Locate the cell with the specified text and output its [x, y] center coordinate. 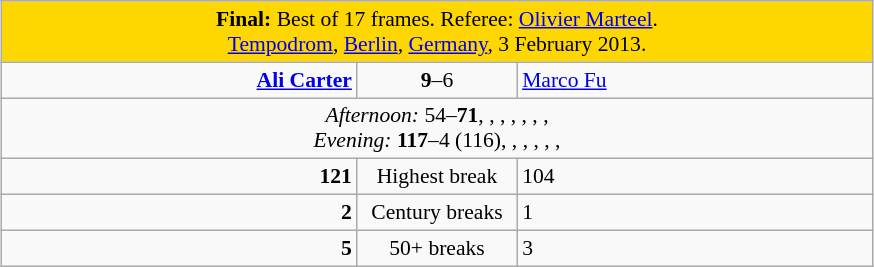
3 [694, 248]
Highest break [437, 177]
50+ breaks [437, 248]
121 [180, 177]
104 [694, 177]
Final: Best of 17 frames. Referee: Olivier Marteel.Tempodrom, Berlin, Germany, 3 February 2013. [437, 32]
9–6 [437, 80]
2 [180, 213]
5 [180, 248]
1 [694, 213]
Afternoon: 54–71, , , , , , , Evening: 117–4 (116), , , , , , [437, 128]
Ali Carter [180, 80]
Marco Fu [694, 80]
Century breaks [437, 213]
